Return the (X, Y) coordinate for the center point of the cell that contains the specified text.  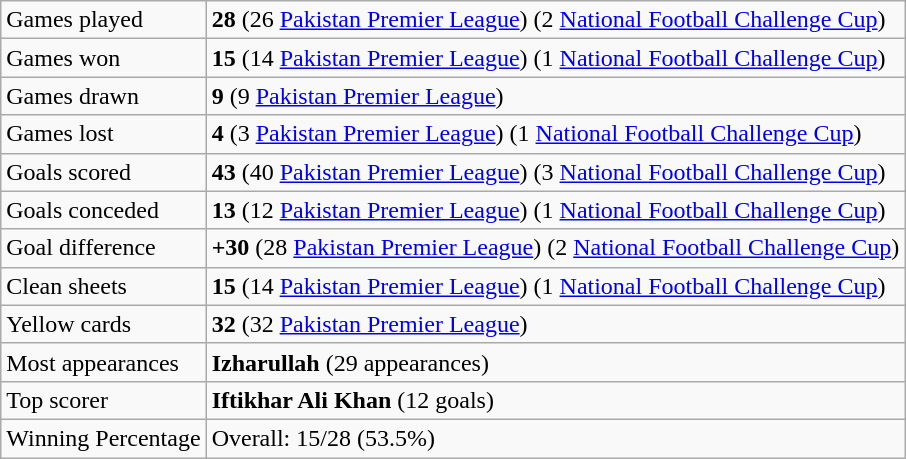
Yellow cards (104, 324)
Games played (104, 20)
Most appearances (104, 362)
Goals conceded (104, 210)
9 (9 Pakistan Premier League) (556, 96)
Games won (104, 58)
43 (40 Pakistan Premier League) (3 National Football Challenge Cup) (556, 172)
Iftikhar Ali Khan (12 goals) (556, 400)
Goals scored (104, 172)
28 (26 Pakistan Premier League) (2 National Football Challenge Cup) (556, 20)
13 (12 Pakistan Premier League) (1 National Football Challenge Cup) (556, 210)
Clean sheets (104, 286)
+30 (28 Pakistan Premier League) (2 National Football Challenge Cup) (556, 248)
Games drawn (104, 96)
Overall: 15/28 (53.5%) (556, 438)
4 (3 Pakistan Premier League) (1 National Football Challenge Cup) (556, 134)
32 (32 Pakistan Premier League) (556, 324)
Winning Percentage (104, 438)
Goal difference (104, 248)
Izharullah (29 appearances) (556, 362)
Games lost (104, 134)
Top scorer (104, 400)
